Search for the cell housing the specified text and yield its (x, y) center coordinate. 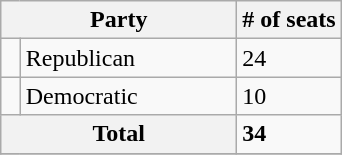
Republican (128, 58)
Party (119, 20)
Democratic (128, 96)
Total (119, 134)
# of seats (289, 20)
24 (289, 58)
10 (289, 96)
34 (289, 134)
